Provide the (x, y) coordinate of the cell's center where the given text is located.  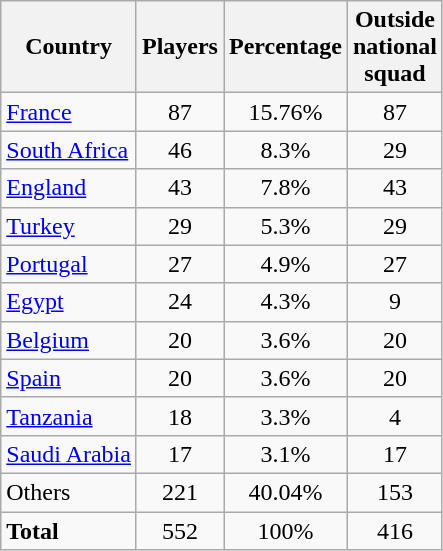
8.3% (286, 150)
Turkey (69, 226)
Egypt (69, 302)
221 (180, 492)
England (69, 188)
4.9% (286, 264)
416 (394, 531)
Belgium (69, 340)
153 (394, 492)
9 (394, 302)
4.3% (286, 302)
Portugal (69, 264)
24 (180, 302)
Total (69, 531)
7.8% (286, 188)
40.04% (286, 492)
Spain (69, 378)
5.3% (286, 226)
552 (180, 531)
100% (286, 531)
Country (69, 47)
18 (180, 416)
Outsidenationalsquad (394, 47)
Others (69, 492)
3.1% (286, 454)
15.76% (286, 112)
Tanzania (69, 416)
France (69, 112)
Players (180, 47)
3.3% (286, 416)
Saudi Arabia (69, 454)
4 (394, 416)
Percentage (286, 47)
South Africa (69, 150)
46 (180, 150)
